Provide the (x, y) coordinate of the cell's center where the given text is located.  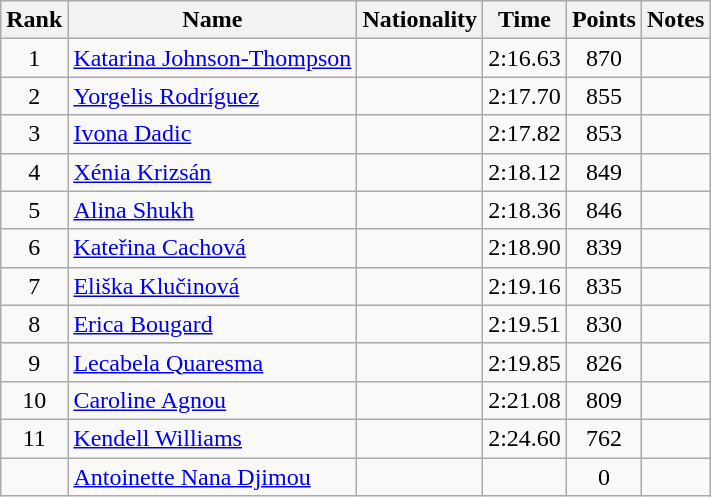
Time (525, 20)
846 (604, 210)
Antoinette Nana Djimou (212, 477)
2:17.82 (525, 134)
8 (34, 324)
Xénia Krizsán (212, 172)
3 (34, 134)
7 (34, 286)
2:18.36 (525, 210)
Kendell Williams (212, 438)
4 (34, 172)
809 (604, 400)
10 (34, 400)
2:18.90 (525, 248)
2:24.60 (525, 438)
Points (604, 20)
5 (34, 210)
855 (604, 96)
Nationality (420, 20)
830 (604, 324)
839 (604, 248)
2:19.51 (525, 324)
Erica Bougard (212, 324)
835 (604, 286)
Kateřina Cachová (212, 248)
2:19.85 (525, 362)
Rank (34, 20)
2 (34, 96)
849 (604, 172)
2:16.63 (525, 58)
6 (34, 248)
Name (212, 20)
870 (604, 58)
826 (604, 362)
Caroline Agnou (212, 400)
Katarina Johnson-Thompson (212, 58)
0 (604, 477)
762 (604, 438)
Alina Shukh (212, 210)
2:19.16 (525, 286)
Ivona Dadic (212, 134)
2:21.08 (525, 400)
853 (604, 134)
Notes (675, 20)
1 (34, 58)
2:18.12 (525, 172)
Lecabela Quaresma (212, 362)
Eliška Klučinová (212, 286)
11 (34, 438)
9 (34, 362)
2:17.70 (525, 96)
Yorgelis Rodríguez (212, 96)
